For the text-containing cell, return its midpoint in [x, y] coordinate format. 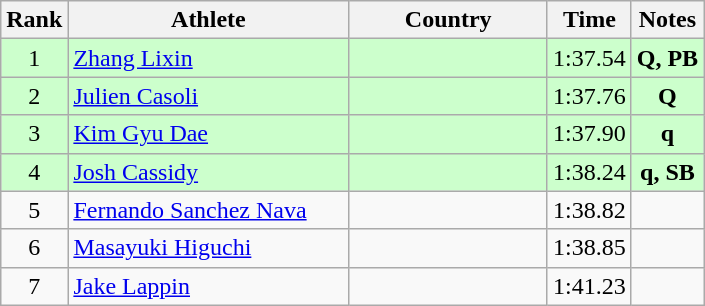
1:38.24 [589, 172]
1:37.76 [589, 96]
6 [34, 248]
4 [34, 172]
Jake Lappin [208, 286]
1:37.54 [589, 58]
2 [34, 96]
1:37.90 [589, 134]
Fernando Sanchez Nava [208, 210]
Country [448, 20]
Kim Gyu Dae [208, 134]
1:38.82 [589, 210]
Q [667, 96]
Notes [667, 20]
Time [589, 20]
1:38.85 [589, 248]
Josh Cassidy [208, 172]
3 [34, 134]
q, SB [667, 172]
Athlete [208, 20]
5 [34, 210]
Julien Casoli [208, 96]
Rank [34, 20]
1 [34, 58]
Q, PB [667, 58]
Masayuki Higuchi [208, 248]
7 [34, 286]
Zhang Lixin [208, 58]
1:41.23 [589, 286]
q [667, 134]
